Identify which cell holds the provided text, then report its [x, y] central coordinate. 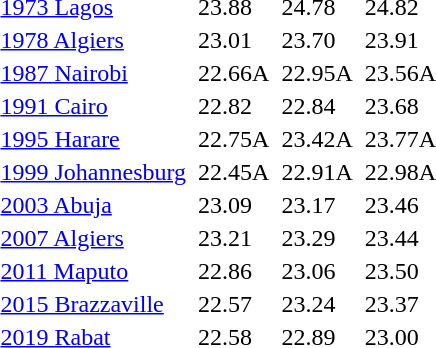
23.24 [317, 304]
22.82 [234, 106]
22.75A [234, 139]
22.57 [234, 304]
23.29 [317, 238]
22.45A [234, 172]
23.06 [317, 271]
23.17 [317, 205]
22.91A [317, 172]
23.42A [317, 139]
22.66A [234, 73]
22.95A [317, 73]
23.09 [234, 205]
23.70 [317, 40]
22.84 [317, 106]
23.01 [234, 40]
23.21 [234, 238]
22.86 [234, 271]
